Find where the given text appears and provide that cell's center as (X, Y) coordinate. 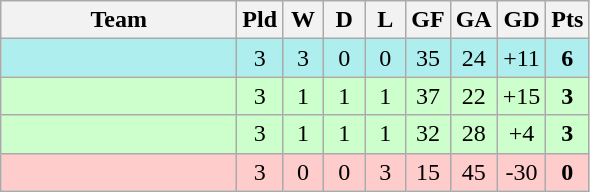
GF (428, 20)
32 (428, 134)
35 (428, 58)
28 (474, 134)
15 (428, 172)
24 (474, 58)
+4 (522, 134)
D (344, 20)
L (386, 20)
W (304, 20)
-30 (522, 172)
+11 (522, 58)
+15 (522, 96)
45 (474, 172)
GD (522, 20)
Pld (260, 20)
22 (474, 96)
37 (428, 96)
Team (119, 20)
6 (568, 58)
Pts (568, 20)
GA (474, 20)
